Detect which cell encompasses the target text, then output its [X, Y] center coordinate. 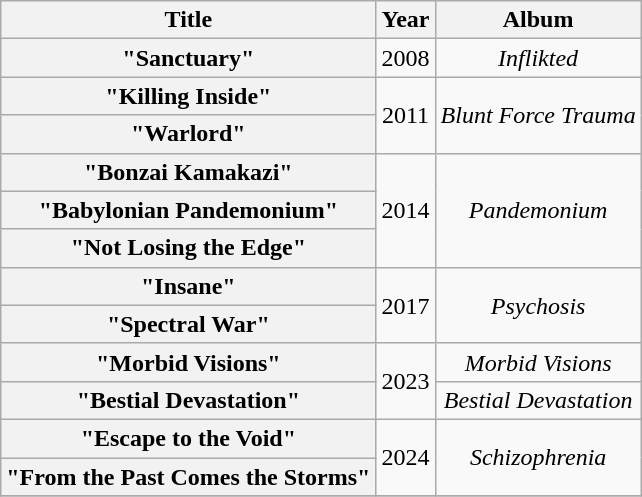
"Sanctuary" [188, 58]
Title [188, 20]
Pandemonium [538, 210]
2017 [406, 305]
2023 [406, 381]
Year [406, 20]
Schizophrenia [538, 457]
"Bonzai Kamakazi" [188, 172]
"Insane" [188, 286]
"Warlord" [188, 134]
"Escape to the Void" [188, 438]
2014 [406, 210]
Blunt Force Trauma [538, 115]
"Babylonian Pandemonium" [188, 210]
Album [538, 20]
"Killing Inside" [188, 96]
"Not Losing the Edge" [188, 248]
"Bestial Devastation" [188, 400]
Morbid Visions [538, 362]
Psychosis [538, 305]
"From the Past Comes the Storms" [188, 477]
"Morbid Visions" [188, 362]
"Spectral War" [188, 324]
2008 [406, 58]
2024 [406, 457]
2011 [406, 115]
Bestial Devastation [538, 400]
Inflikted [538, 58]
